For the text-containing cell, return its midpoint in (x, y) coordinate format. 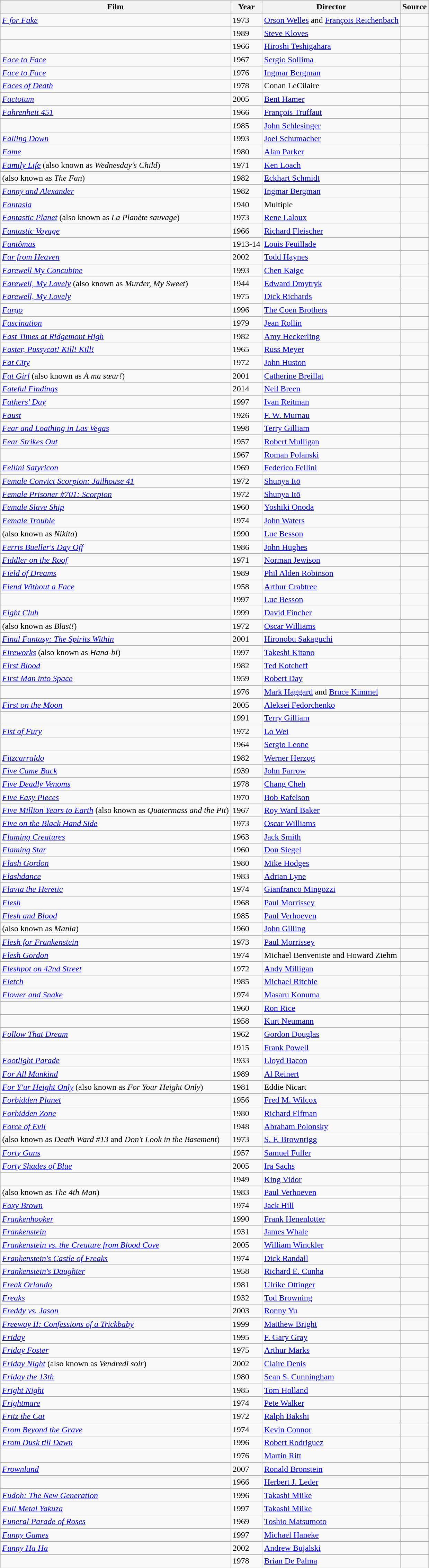
Werner Herzog (331, 758)
Friday (116, 1337)
First Blood (116, 665)
1949 (247, 1179)
Hironobu Sakaguchi (331, 639)
1944 (247, 283)
Orson Welles and François Reichenbach (331, 20)
Five Came Back (116, 771)
Frank Powell (331, 1048)
Joel Schumacher (331, 138)
Gordon Douglas (331, 1034)
Roy Ward Baker (331, 810)
Flower and Snake (116, 995)
Sergio Sollima (331, 60)
1913-14 (247, 244)
Don Siegel (331, 850)
Forbidden Planet (116, 1100)
Norman Jewison (331, 560)
Brian De Palma (331, 1561)
Farewell, My Lovely (116, 297)
(also known as Mania) (116, 929)
Fantasia (116, 205)
Factotum (116, 99)
1962 (247, 1034)
Foxy Brown (116, 1205)
Fight Club (116, 613)
1959 (247, 679)
Masaru Konuma (331, 995)
Fantastic Voyage (116, 231)
Fear and Loathing in Las Vegas (116, 428)
1970 (247, 797)
Jack Smith (331, 837)
Funeral Parade of Roses (116, 1522)
Falling Down (116, 138)
Michael Haneke (331, 1535)
Fanny and Alexander (116, 191)
Fiddler on the Roof (116, 560)
Tom Holland (331, 1390)
Female Slave Ship (116, 507)
Conan LeCilaire (331, 86)
Todd Haynes (331, 257)
Richard Fleischer (331, 231)
Fred M. Wilcox (331, 1100)
Russ Meyer (331, 349)
Jean Rollin (331, 323)
Far from Heaven (116, 257)
Multiple (331, 205)
Matthew Bright (331, 1324)
Alan Parker (331, 152)
Tod Browning (331, 1298)
1915 (247, 1048)
Fantômas (116, 244)
Ulrike Ottinger (331, 1285)
Adrian Lyne (331, 876)
Kevin Connor (331, 1430)
1932 (247, 1298)
John Waters (331, 520)
1948 (247, 1126)
For All Mankind (116, 1074)
Frightmare (116, 1403)
Forty Shades of Blue (116, 1166)
1995 (247, 1337)
John Farrow (331, 771)
Neil Breen (331, 389)
From Beyond the Grave (116, 1430)
Five Deadly Venoms (116, 784)
Family Life (also known as Wednesday's Child) (116, 165)
Flesh Gordon (116, 955)
Force of Evil (116, 1126)
Faces of Death (116, 86)
The Coen Brothers (331, 310)
Robert Day (331, 679)
Sean S. Cunningham (331, 1377)
Claire Denis (331, 1363)
Flashdance (116, 876)
Fahrenheit 451 (116, 112)
Fast Times at Ridgemont High (116, 336)
Frankenstein vs. the Creature from Blood Cove (116, 1245)
(also known as Blast!) (116, 626)
Follow That Dream (116, 1034)
Female Prisoner #701: Scorpion (116, 494)
1998 (247, 428)
Andy Milligan (331, 968)
Rene Laloux (331, 218)
Friday Foster (116, 1350)
Lo Wei (331, 731)
Fascination (116, 323)
Fitzcarraldo (116, 758)
Amy Heckerling (331, 336)
Female Trouble (116, 520)
First Man into Space (116, 679)
Frankenstein (116, 1232)
Fudoh: The New Generation (116, 1495)
Lloyd Bacon (331, 1061)
Yoshiki Onoda (331, 507)
Forty Guns (116, 1153)
Farewell My Concubine (116, 270)
Full Metal Yakuza (116, 1508)
Richard E. Cunha (331, 1271)
Flavia the Heretic (116, 889)
1963 (247, 837)
1986 (247, 547)
King Vidor (331, 1179)
1991 (247, 718)
Flesh (116, 903)
Fat City (116, 362)
Federico Fellini (331, 468)
William Winckler (331, 1245)
Freaks (116, 1298)
Five on the Black Hand Side (116, 824)
Richard Elfman (331, 1113)
2007 (247, 1469)
Chen Kaige (331, 270)
Faster, Pussycat! Kill! Kill! (116, 349)
John Hughes (331, 547)
1939 (247, 771)
Herbert J. Leder (331, 1482)
Ken Loach (331, 165)
Fargo (116, 310)
James Whale (331, 1232)
John Huston (331, 362)
Eddie Nicart (331, 1087)
1926 (247, 415)
1956 (247, 1100)
1964 (247, 744)
Frownland (116, 1469)
2003 (247, 1311)
Friday Night (also known as Vendredi soir) (116, 1363)
(also known as Nikita) (116, 534)
Al Reinert (331, 1074)
Samuel Fuller (331, 1153)
Arthur Crabtree (331, 587)
Fist of Fury (116, 731)
Martin Ritt (331, 1456)
Ted Kotcheff (331, 665)
1965 (247, 349)
Gianfranco Mingozzi (331, 889)
F. W. Murnau (331, 415)
Female Convict Scorpion: Jailhouse 41 (116, 481)
1979 (247, 323)
Phil Alden Robinson (331, 573)
Dick Randall (331, 1258)
Forbidden Zone (116, 1113)
Fireworks (also known as Hana-bi) (116, 652)
Ron Rice (331, 1008)
Fame (116, 152)
Fateful Findings (116, 389)
John Gilling (331, 929)
Eckhart Schmidt (331, 178)
Source (415, 7)
John Schlesinger (331, 125)
François Truffaut (331, 112)
Pete Walker (331, 1403)
Five Million Years to Earth (also known as Quatermass and the Pit) (116, 810)
Farewell, My Lovely (also known as Murder, My Sweet) (116, 283)
1933 (247, 1061)
Fleshpot on 42nd Street (116, 968)
Funny Games (116, 1535)
Ralph Bakshi (331, 1416)
Sergio Leone (331, 744)
Flesh and Blood (116, 916)
Film (116, 7)
Toshio Matsumoto (331, 1522)
Fat Girl (also known as À ma sœur!) (116, 375)
Robert Rodriguez (331, 1443)
1931 (247, 1232)
Roman Polanski (331, 455)
Dick Richards (331, 297)
Ivan Reitman (331, 402)
Frank Henenlotter (331, 1218)
Mark Haggard and Bruce Kimmel (331, 692)
Edward Dmytryk (331, 283)
Flesh for Frankenstein (116, 942)
1968 (247, 903)
Fear Strikes Out (116, 442)
Bent Hamer (331, 99)
Michael Benveniste and Howard Ziehm (331, 955)
Footlight Parade (116, 1061)
Fletch (116, 981)
Jack Hill (331, 1205)
Year (247, 7)
S. F. Brownrigg (331, 1140)
Ronny Yu (331, 1311)
Robert Mulligan (331, 442)
Ira Sachs (331, 1166)
Fathers' Day (116, 402)
First on the Moon (116, 705)
Flaming Creatures (116, 837)
Abraham Polonsky (331, 1126)
Flaming Star (116, 850)
From Dusk till Dawn (116, 1443)
Frankenstein's Castle of Freaks (116, 1258)
Louis Feuillade (331, 244)
F. Gary Gray (331, 1337)
Freddy vs. Jason (116, 1311)
Ronald Bronstein (331, 1469)
Frankenstein's Daughter (116, 1271)
Flash Gordon (116, 863)
2014 (247, 389)
Hiroshi Teshigahara (331, 46)
Mike Hodges (331, 863)
Aleksei Fedorchenko (331, 705)
Funny Ha Ha (116, 1548)
Bob Rafelson (331, 797)
For Y'ur Height Only (also known as For Your Height Only) (116, 1087)
Arthur Marks (331, 1350)
Frankenhooker (116, 1218)
Final Fantasy: The Spirits Within (116, 639)
Fritz the Cat (116, 1416)
(also known as Death Ward #13 and Don't Look in the Basement) (116, 1140)
Fellini Satyricon (116, 468)
Kurt Neumann (331, 1021)
Chang Cheh (331, 784)
Fright Night (116, 1390)
Five Easy Pieces (116, 797)
Takeshi Kitano (331, 652)
David Fincher (331, 613)
Michael Ritchie (331, 981)
Catherine Breillat (331, 375)
Freeway II: Confessions of a Trickbaby (116, 1324)
Andrew Bujalski (331, 1548)
Ferris Bueller's Day Off (116, 547)
Freak Orlando (116, 1285)
(also known as The Fan) (116, 178)
1940 (247, 205)
(also known as The 4th Man) (116, 1192)
Fiend Without a Face (116, 587)
Friday the 13th (116, 1377)
Faust (116, 415)
F for Fake (116, 20)
Field of Dreams (116, 573)
Director (331, 7)
Fantastic Planet (also known as La Planète sauvage) (116, 218)
Steve Kloves (331, 33)
